Determine the [x, y] coordinate at the center of the cell enclosing the given text.  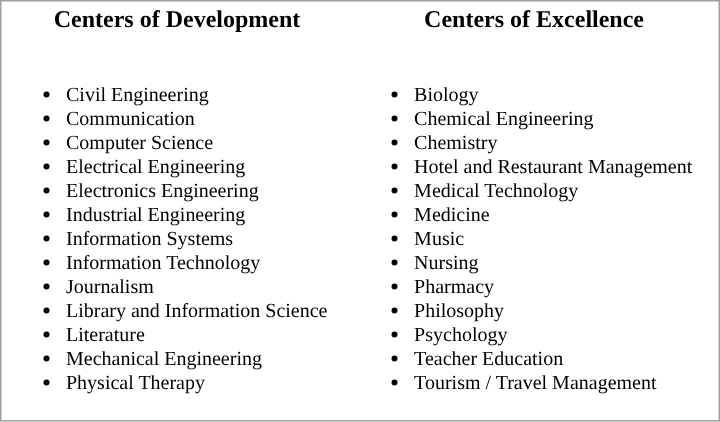
Centers of Development [176, 19]
Centers of Excellence [534, 19]
